Find where the given text appears and provide that cell's center as (x, y) coordinate. 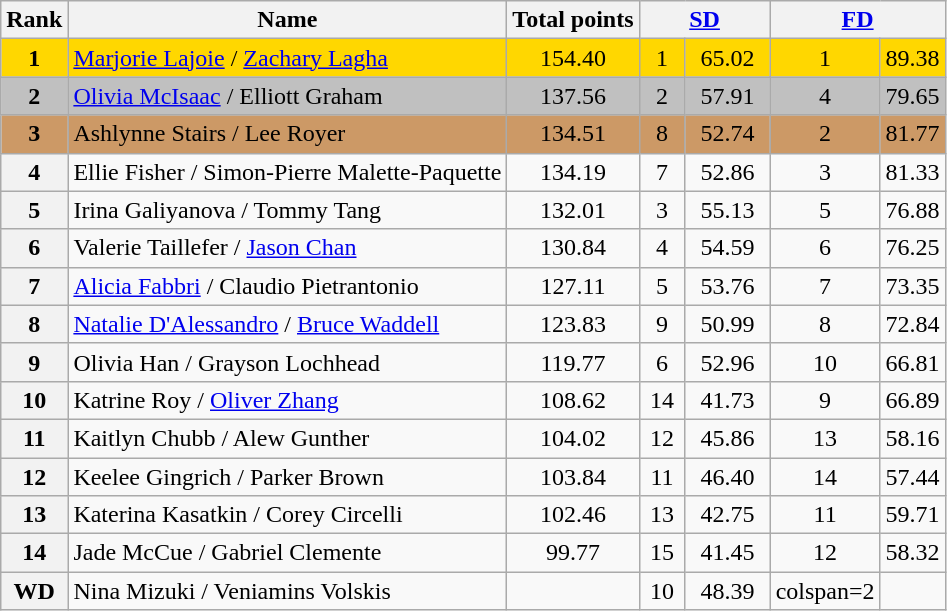
65.02 (728, 58)
137.56 (573, 96)
Kaitlyn Chubb / Alew Gunther (288, 438)
Rank (34, 20)
99.77 (573, 553)
Irina Galiyanova / Tommy Tang (288, 210)
81.77 (912, 134)
66.89 (912, 400)
52.74 (728, 134)
104.02 (573, 438)
46.40 (728, 477)
Ellie Fisher / Simon-Pierre Malette-Paquette (288, 172)
123.83 (573, 324)
89.38 (912, 58)
134.19 (573, 172)
52.96 (728, 362)
76.88 (912, 210)
41.45 (728, 553)
41.73 (728, 400)
Olivia Han / Grayson Lochhead (288, 362)
Natalie D'Alessandro / Bruce Waddell (288, 324)
66.81 (912, 362)
Katrine Roy / Oliver Zhang (288, 400)
colspan=2 (825, 591)
81.33 (912, 172)
53.76 (728, 286)
Keelee Gingrich / Parker Brown (288, 477)
108.62 (573, 400)
130.84 (573, 248)
119.77 (573, 362)
134.51 (573, 134)
52.86 (728, 172)
48.39 (728, 591)
15 (662, 553)
Name (288, 20)
WD (34, 591)
SD (704, 20)
57.44 (912, 477)
Olivia McIsaac / Elliott Graham (288, 96)
42.75 (728, 515)
103.84 (573, 477)
132.01 (573, 210)
76.25 (912, 248)
Ashlynne Stairs / Lee Royer (288, 134)
55.13 (728, 210)
102.46 (573, 515)
72.84 (912, 324)
Nina Mizuki / Veniamins Volskis (288, 591)
58.32 (912, 553)
127.11 (573, 286)
45.86 (728, 438)
58.16 (912, 438)
50.99 (728, 324)
73.35 (912, 286)
Valerie Taillefer / Jason Chan (288, 248)
Alicia Fabbri / Claudio Pietrantonio (288, 286)
154.40 (573, 58)
59.71 (912, 515)
54.59 (728, 248)
Marjorie Lajoie / Zachary Lagha (288, 58)
Katerina Kasatkin / Corey Circelli (288, 515)
57.91 (728, 96)
Total points (573, 20)
79.65 (912, 96)
FD (858, 20)
Jade McCue / Gabriel Clemente (288, 553)
